Search for the cell housing the specified text and yield its [X, Y] center coordinate. 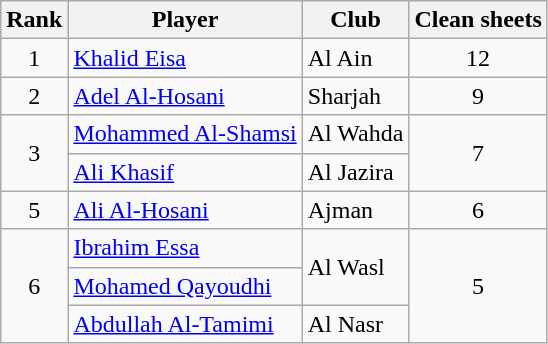
7 [478, 153]
Al Nasr [356, 324]
Abdullah Al-Tamimi [185, 324]
Ali Al-Hosani [185, 210]
Mohamed Qayoudhi [185, 286]
Player [185, 20]
Ajman [356, 210]
9 [478, 96]
Ali Khasif [185, 172]
Mohammed Al-Shamsi [185, 134]
Ibrahim Essa [185, 248]
Al Ain [356, 58]
Al Wahda [356, 134]
Al Wasl [356, 267]
1 [34, 58]
Adel Al-Hosani [185, 96]
12 [478, 58]
Club [356, 20]
2 [34, 96]
Clean sheets [478, 20]
Rank [34, 20]
Khalid Eisa [185, 58]
3 [34, 153]
Al Jazira [356, 172]
Sharjah [356, 96]
